Capture the cell that displays the provided text and extract its [x, y] central coordinate. 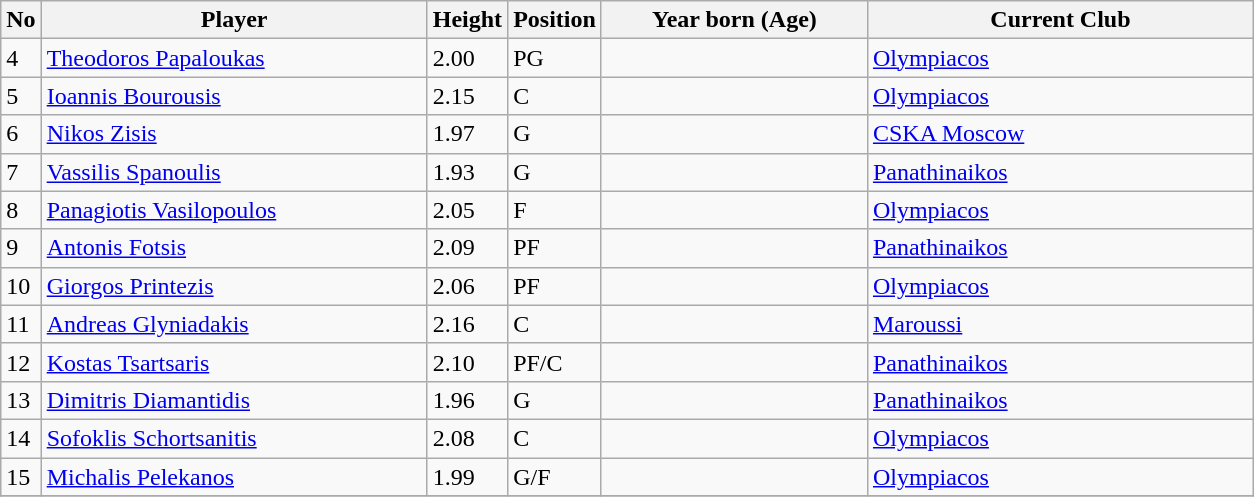
10 [21, 286]
Andreas Glyniadakis [234, 324]
1.96 [467, 400]
Panagiotis Vasilopoulos [234, 210]
11 [21, 324]
14 [21, 438]
Position [555, 20]
No [21, 20]
PF/C [555, 362]
Michalis Pelekanos [234, 477]
2.10 [467, 362]
F [555, 210]
Year born (Age) [734, 20]
G/F [555, 477]
CSKA Moscow [1060, 134]
Current Club [1060, 20]
Antonis Fotsis [234, 248]
Dimitris Diamantidis [234, 400]
2.16 [467, 324]
1.93 [467, 172]
7 [21, 172]
Height [467, 20]
6 [21, 134]
Player [234, 20]
15 [21, 477]
1.97 [467, 134]
2.05 [467, 210]
8 [21, 210]
2.15 [467, 96]
PG [555, 58]
12 [21, 362]
Sofoklis Schortsanitis [234, 438]
5 [21, 96]
Kostas Tsartsaris [234, 362]
2.06 [467, 286]
4 [21, 58]
Maroussi [1060, 324]
Ioannis Bourousis [234, 96]
Giorgos Printezis [234, 286]
13 [21, 400]
Vassilis Spanoulis [234, 172]
Nikos Zisis [234, 134]
1.99 [467, 477]
Theodoros Papaloukas [234, 58]
2.09 [467, 248]
2.00 [467, 58]
2.08 [467, 438]
9 [21, 248]
